Identify which cell holds the provided text, then report its (x, y) central coordinate. 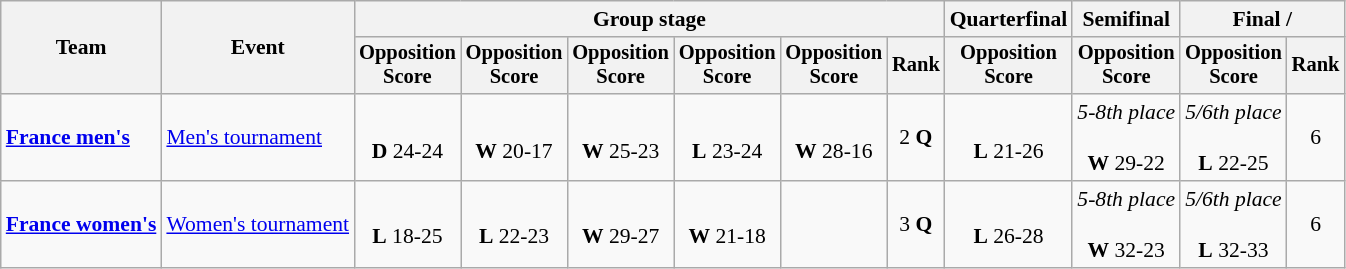
L 26-28 (1009, 224)
L 21-26 (1009, 138)
Group stage (650, 19)
5/6th placeL 32-33 (1234, 224)
L 18-25 (408, 224)
D 24-24 (408, 138)
Team (82, 48)
5/6th placeL 22-25 (1234, 138)
5-8th placeW 29-22 (1126, 138)
Women's tournament (258, 224)
W 28-16 (834, 138)
L 22-23 (514, 224)
3 Q (916, 224)
5-8th placeW 32-23 (1126, 224)
Final / (1262, 19)
W 20-17 (514, 138)
France women's (82, 224)
2 Q (916, 138)
W 21-18 (728, 224)
L 23-24 (728, 138)
Semifinal (1126, 19)
W 29-27 (620, 224)
Men's tournament (258, 138)
Quarterfinal (1009, 19)
Event (258, 48)
France men's (82, 138)
W 25-23 (620, 138)
